Pinpoint the cell where the given text exists, returning its (x, y) midpoint coordinate. 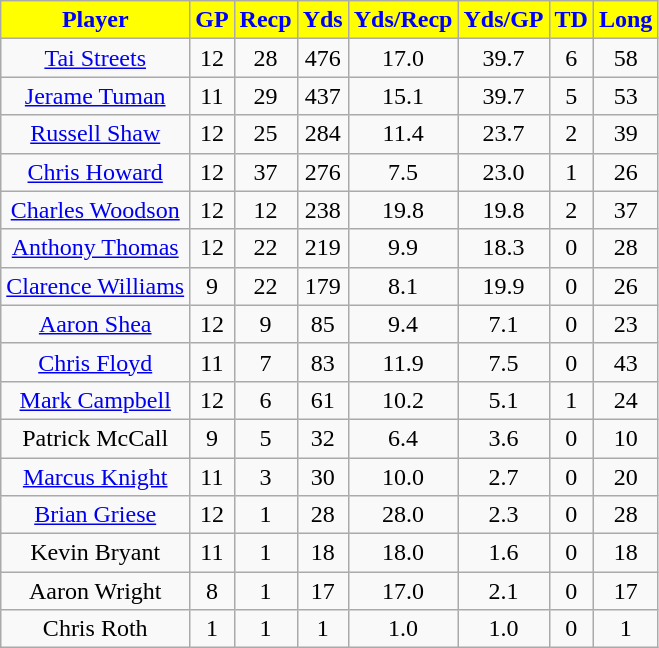
19.9 (504, 286)
32 (322, 438)
Player (96, 20)
30 (322, 477)
238 (322, 210)
2.3 (504, 515)
53 (625, 96)
Brian Griese (96, 515)
Russell Shaw (96, 134)
8 (212, 591)
276 (322, 172)
43 (625, 362)
Anthony Thomas (96, 248)
10.2 (403, 400)
437 (322, 96)
Chris Howard (96, 172)
Mark Campbell (96, 400)
23.0 (504, 172)
3.6 (504, 438)
18.0 (403, 553)
Yds/Recp (403, 20)
8.1 (403, 286)
Patrick McCall (96, 438)
15.1 (403, 96)
TD (571, 20)
Marcus Knight (96, 477)
Recp (266, 20)
23 (625, 324)
29 (266, 96)
11.4 (403, 134)
85 (322, 324)
5.1 (504, 400)
10.0 (403, 477)
28.0 (403, 515)
20 (625, 477)
58 (625, 58)
Chris Roth (96, 629)
179 (322, 286)
11.9 (403, 362)
476 (322, 58)
Yds/GP (504, 20)
GP (212, 20)
284 (322, 134)
Yds (322, 20)
Aaron Wright (96, 591)
Kevin Bryant (96, 553)
39 (625, 134)
3 (266, 477)
24 (625, 400)
Tai Streets (96, 58)
10 (625, 438)
Clarence Williams (96, 286)
25 (266, 134)
7.1 (504, 324)
18.3 (504, 248)
83 (322, 362)
1.6 (504, 553)
6.4 (403, 438)
23.7 (504, 134)
9.9 (403, 248)
2.1 (504, 591)
Long (625, 20)
9.4 (403, 324)
Aaron Shea (96, 324)
2.7 (504, 477)
Chris Floyd (96, 362)
61 (322, 400)
Charles Woodson (96, 210)
7 (266, 362)
219 (322, 248)
Jerame Tuman (96, 96)
